Scan for the cell matching the given text and deliver its [x, y] coordinate at center. 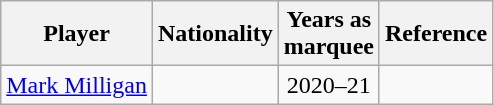
Mark Milligan [77, 85]
Nationality [215, 34]
2020–21 [328, 85]
Reference [436, 34]
Player [77, 34]
Years as marquee [328, 34]
